For the text-containing cell, return its midpoint in [X, Y] coordinate format. 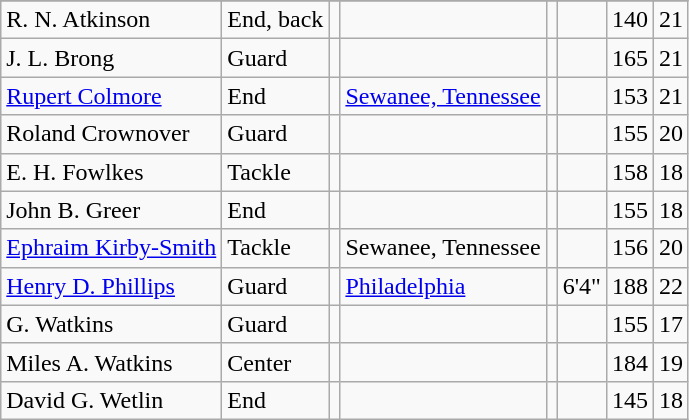
G. Watkins [112, 324]
156 [630, 248]
Ephraim Kirby-Smith [112, 248]
R. N. Atkinson [112, 20]
End, back [276, 20]
David G. Wetlin [112, 400]
184 [630, 362]
158 [630, 172]
Roland Crownover [112, 134]
Center [276, 362]
Rupert Colmore [112, 96]
140 [630, 20]
19 [670, 362]
17 [670, 324]
Henry D. Phillips [112, 286]
22 [670, 286]
165 [630, 58]
145 [630, 400]
John B. Greer [112, 210]
E. H. Fowlkes [112, 172]
153 [630, 96]
Miles A. Watkins [112, 362]
Philadelphia [443, 286]
6'4" [582, 286]
188 [630, 286]
J. L. Brong [112, 58]
